Return the (X, Y) coordinate for the center point of the cell that contains the specified text.  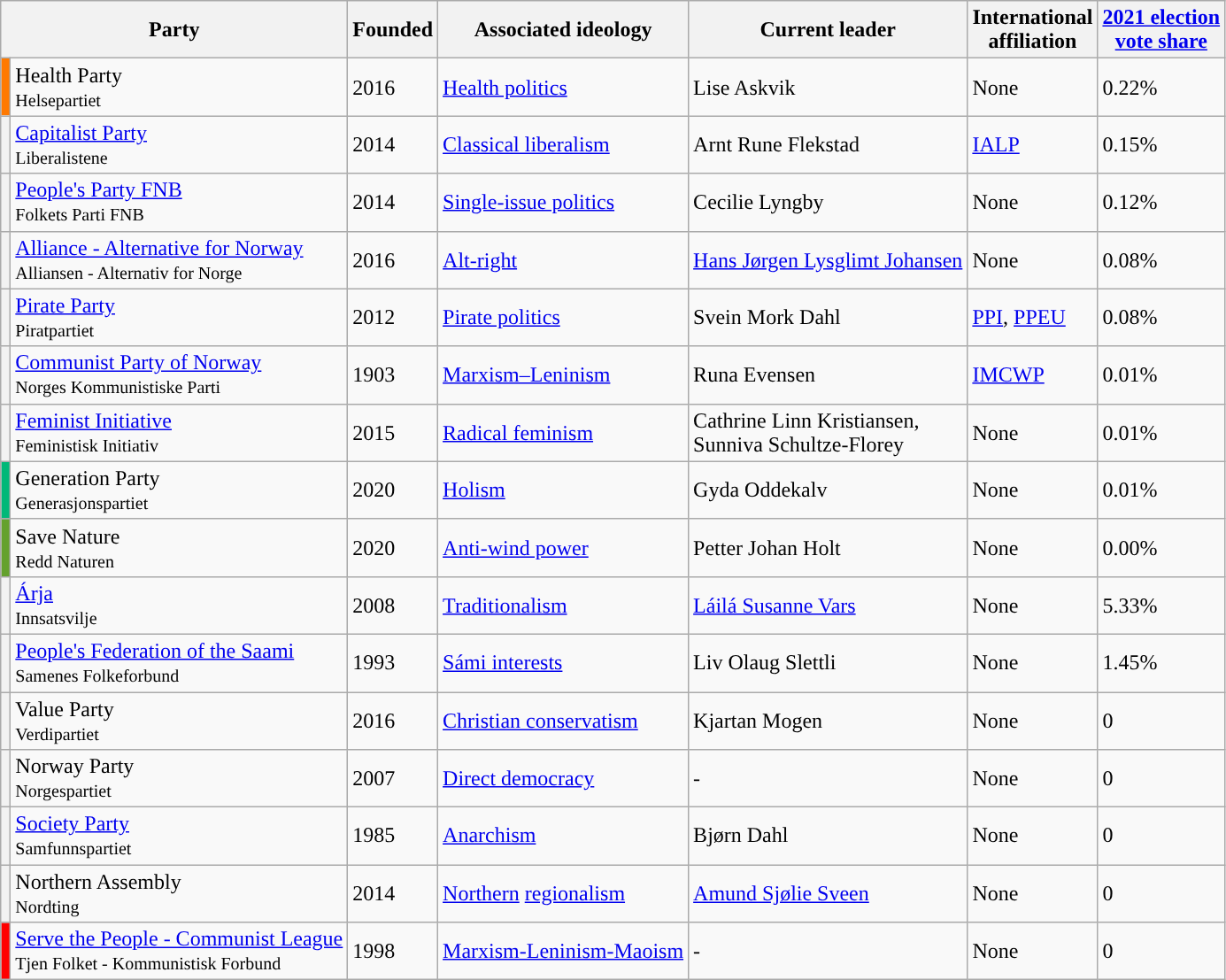
Internationalaffiliation (1032, 30)
Arnt Rune Flekstad (829, 145)
Kjartan Mogen (829, 721)
Svein Mork Dahl (829, 317)
Marxism–Leninism (563, 375)
Amund Sjølie Sveen (829, 894)
Health politics (563, 87)
Radical feminism (563, 432)
Single-issue politics (563, 202)
Society PartySamfunnspartiet (179, 836)
Classical liberalism (563, 145)
Petter Johan Holt (829, 547)
Alt-right (563, 260)
Sámi interests (563, 662)
2012 (393, 317)
People's Party FNBFolkets Parti FNB (179, 202)
Hans Jørgen Lysglimt Johansen (829, 260)
Value PartyVerdipartiet (179, 721)
Anarchism (563, 836)
Save NatureRedd Naturen (179, 547)
Christian conservatism (563, 721)
1.45% (1161, 662)
2021 electionvote share (1161, 30)
1993 (393, 662)
Health PartyHelsepartiet (179, 87)
Cathrine Linn Kristiansen,Sunniva Schultze-Florey (829, 432)
0.22% (1161, 87)
Associated ideology (563, 30)
Traditionalism (563, 606)
Direct democracy (563, 779)
Liv Olaug Slettli (829, 662)
Gyda Oddekalv (829, 490)
Capitalist PartyLiberalistene (179, 145)
Pirate PartyPiratpartiet (179, 317)
Runa Evensen (829, 375)
PPI, PPEU (1032, 317)
Founded (393, 30)
Cecilie Lyngby (829, 202)
Anti-wind power (563, 547)
IMCWP (1032, 375)
Northern AssemblyNordting (179, 894)
Bjørn Dahl (829, 836)
Current leader (829, 30)
2008 (393, 606)
Pirate politics (563, 317)
0.15% (1161, 145)
1998 (393, 951)
Generation PartyGenerasjonspartiet (179, 490)
2015 (393, 432)
Láilá Susanne Vars (829, 606)
Holism (563, 490)
Lise Askvik (829, 87)
IALP (1032, 145)
Feminist InitiativeFeministisk Initiativ (179, 432)
People's Federation of the SaamiSamenes Folkeforbund (179, 662)
5.33% (1161, 606)
Party (174, 30)
Communist Party of NorwayNorges Kommunistiske Parti (179, 375)
Alliance - Alternative for NorwayAlliansen - Alternativ for Norge (179, 260)
Marxism-Leninism-Maoism (563, 951)
1985 (393, 836)
0.12% (1161, 202)
2007 (393, 779)
1903 (393, 375)
Northern regionalism (563, 894)
ÁrjaInnsatsvilje (179, 606)
Norway PartyNorgespartiet (179, 779)
Serve the People - Communist LeagueTjen Folket - Kommunistisk Forbund (179, 951)
0.00% (1161, 547)
